Provide the (x, y) coordinate of the cell's center where the given text is located.  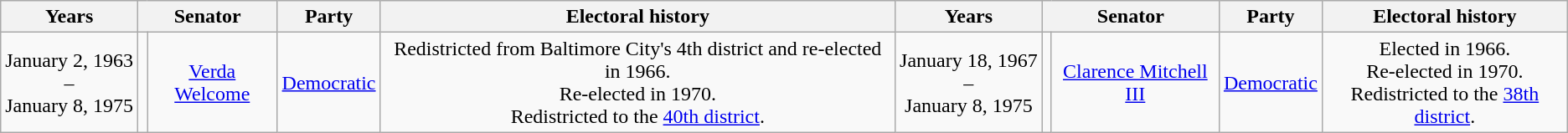
Verda Welcome (213, 82)
Clarence Mitchell III (1135, 82)
January 18, 1967–January 8, 1975 (969, 82)
Elected in 1966.Re-elected in 1970.Redistricted to the 38th district. (1444, 82)
Redistricted from Baltimore City's 4th district and re-elected in 1966.Re-elected in 1970.Redistricted to the 40th district. (637, 82)
January 2, 1963–January 8, 1975 (70, 82)
